From the cell containing the given text, extract its center point as (x, y) coordinate. 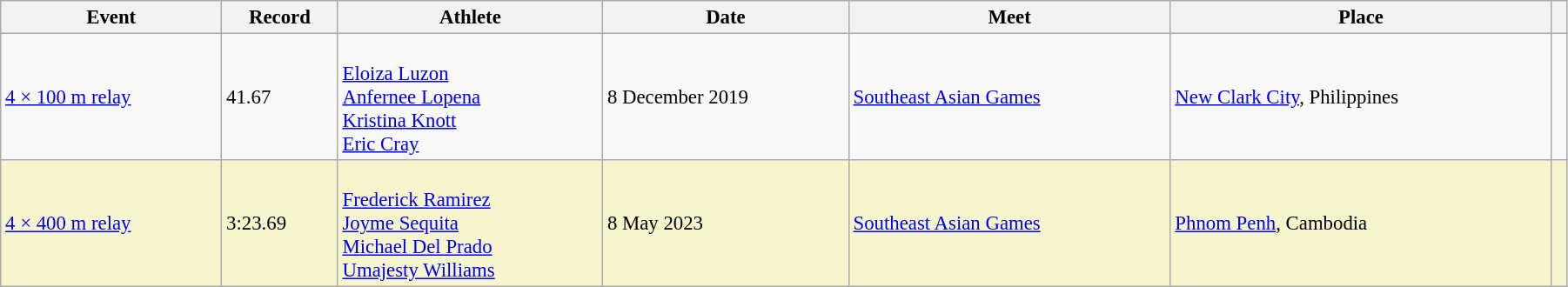
4 × 100 m relay (111, 97)
41.67 (280, 97)
4 × 400 m relay (111, 224)
Athlete (470, 17)
Date (726, 17)
Place (1361, 17)
Phnom Penh, Cambodia (1361, 224)
Eloiza LuzonAnfernee LopenaKristina KnottEric Cray (470, 97)
Event (111, 17)
3:23.69 (280, 224)
Record (280, 17)
8 May 2023 (726, 224)
Meet (1009, 17)
New Clark City, Philippines (1361, 97)
Frederick RamirezJoyme SequitaMichael Del PradoUmajesty Williams (470, 224)
8 December 2019 (726, 97)
